Extract the (X, Y) coordinate from the center of the cell holding the provided text.  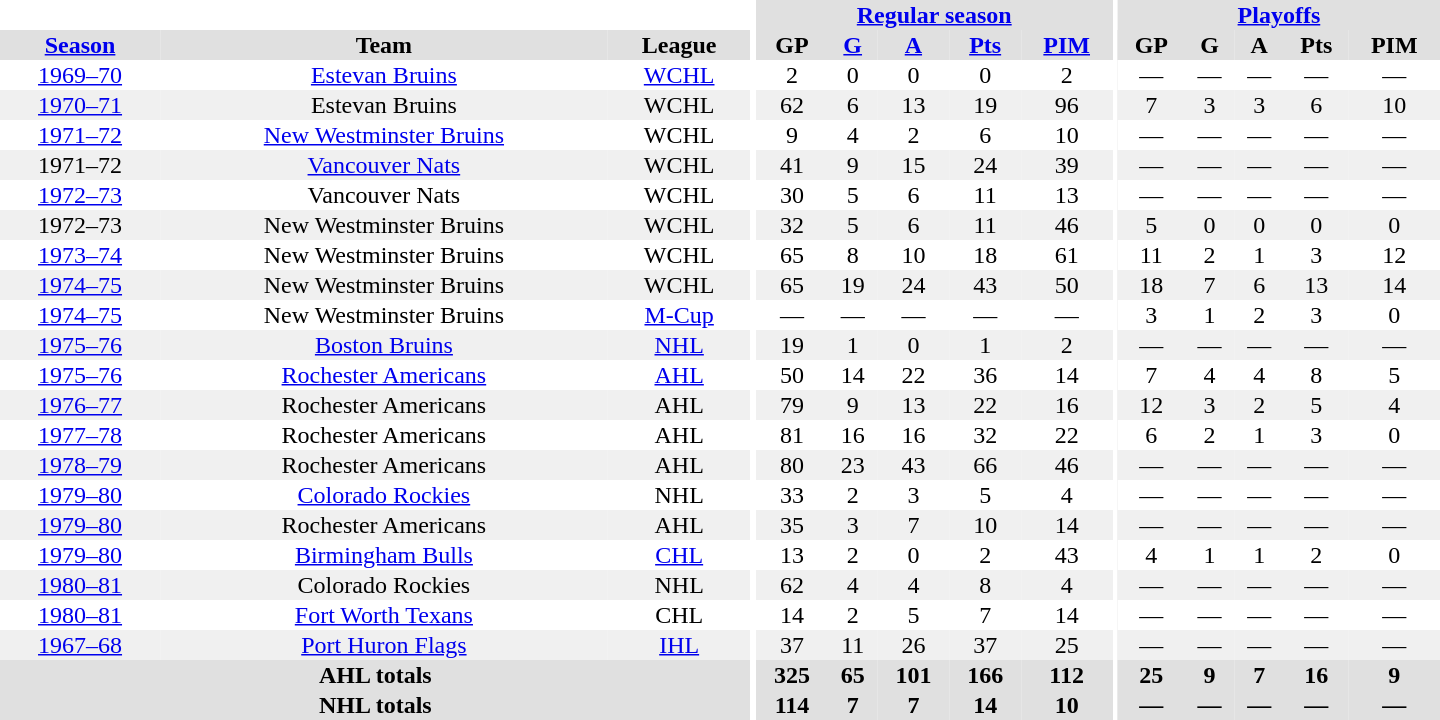
1973–74 (80, 255)
41 (792, 165)
Playoffs (1279, 15)
36 (985, 375)
Regular season (934, 15)
15 (914, 165)
Fort Worth Texans (384, 615)
79 (792, 405)
33 (792, 495)
AHL totals (376, 675)
Season (80, 45)
81 (792, 435)
M-Cup (680, 315)
96 (1066, 105)
IHL (680, 645)
166 (985, 675)
1969–70 (80, 75)
66 (985, 465)
80 (792, 465)
Boston Bruins (384, 345)
League (680, 45)
112 (1066, 675)
1967–68 (80, 645)
Team (384, 45)
26 (914, 645)
114 (792, 705)
Port Huron Flags (384, 645)
101 (914, 675)
1977–78 (80, 435)
1970–71 (80, 105)
23 (853, 465)
35 (792, 525)
Birmingham Bulls (384, 555)
39 (1066, 165)
1976–77 (80, 405)
1978–79 (80, 465)
30 (792, 195)
NHL totals (376, 705)
325 (792, 675)
61 (1066, 255)
